Detect which cell encompasses the target text, then output its [x, y] center coordinate. 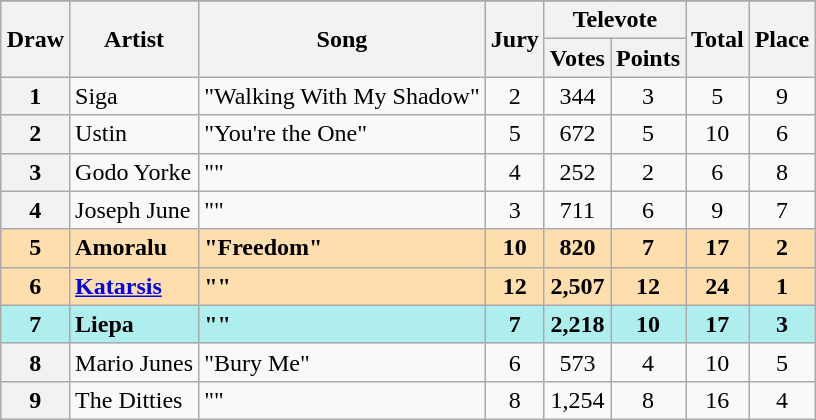
"You're the One" [342, 134]
2,218 [577, 324]
Votes [577, 58]
Total [718, 39]
Televote [614, 20]
Artist [134, 39]
672 [577, 134]
"Bury Me" [342, 362]
16 [718, 400]
24 [718, 286]
Liepa [134, 324]
344 [577, 96]
"Walking With My Shadow" [342, 96]
Mario Junes [134, 362]
Song [342, 39]
252 [577, 172]
Amoralu [134, 248]
Points [648, 58]
1,254 [577, 400]
Joseph June [134, 210]
820 [577, 248]
573 [577, 362]
Siga [134, 96]
The Ditties [134, 400]
Ustin [134, 134]
711 [577, 210]
Jury [514, 39]
Draw [35, 39]
"Freedom" [342, 248]
Place [782, 39]
Godo Yorke [134, 172]
2,507 [577, 286]
Katarsis [134, 286]
